Pinpoint the cell where the given text exists, returning its (x, y) midpoint coordinate. 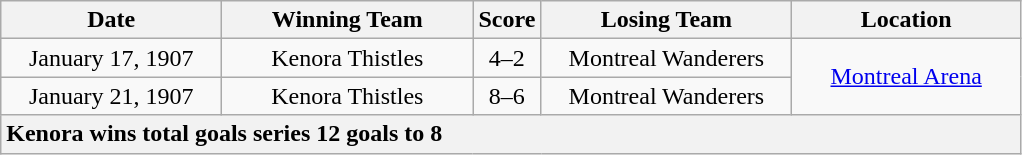
Winning Team (348, 20)
Kenora wins total goals series 12 goals to 8 (511, 134)
January 21, 1907 (112, 96)
Location (906, 20)
Date (112, 20)
Losing Team (666, 20)
4–2 (507, 58)
Score (507, 20)
Montreal Arena (906, 77)
January 17, 1907 (112, 58)
8–6 (507, 96)
